Pinpoint the cell where the given text exists, returning its [x, y] midpoint coordinate. 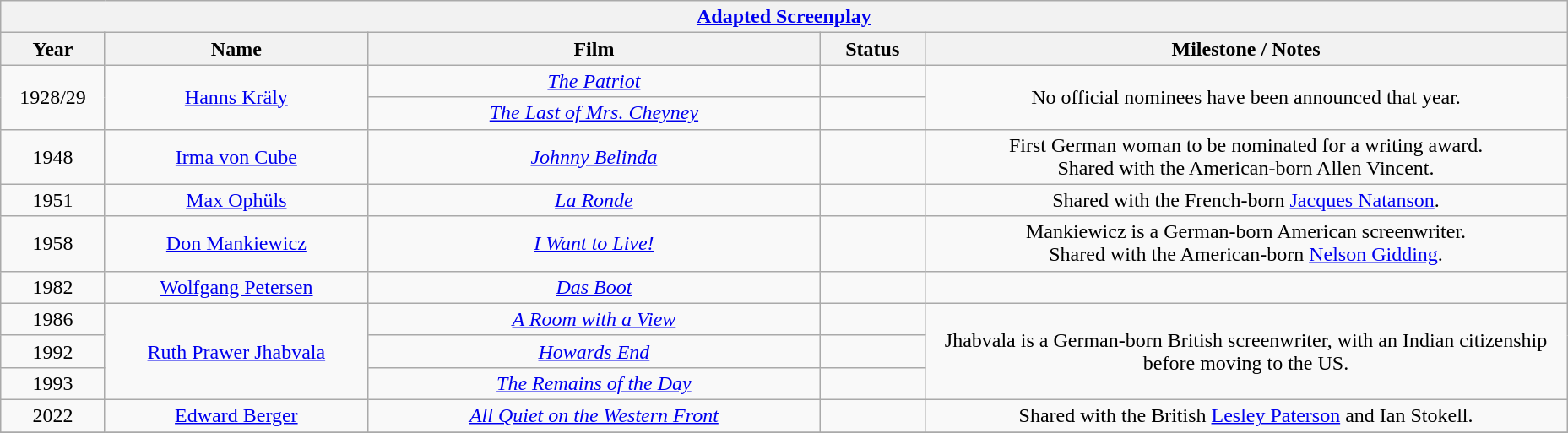
Mankiewicz is a German-born American screenwriter.Shared with the American-born Nelson Gidding. [1246, 243]
1992 [53, 351]
Ruth Prawer Jhabvala [236, 351]
Wolfgang Petersen [236, 287]
Year [53, 49]
1986 [53, 319]
All Quiet on the Western Front [594, 415]
Don Mankiewicz [236, 243]
1982 [53, 287]
No official nominees have been announced that year. [1246, 97]
First German woman to be nominated for a writing award.Shared with the American-born Allen Vincent. [1246, 157]
1948 [53, 157]
The Patriot [594, 81]
1928/29 [53, 97]
Hanns Kräly [236, 97]
1951 [53, 200]
Howards End [594, 351]
Jhabvala is a German-born British screenwriter, with an Indian citizenship before moving to the US. [1246, 351]
Status [872, 49]
Milestone / Notes [1246, 49]
I Want to Live! [594, 243]
Max Ophüls [236, 200]
Adapted Screenplay [784, 17]
1958 [53, 243]
A Room with a View [594, 319]
Edward Berger [236, 415]
Name [236, 49]
The Remains of the Day [594, 383]
Das Boot [594, 287]
1993 [53, 383]
Film [594, 49]
Shared with the British Lesley Paterson and Ian Stokell. [1246, 415]
Shared with the French-born Jacques Natanson. [1246, 200]
La Ronde [594, 200]
Johnny Belinda [594, 157]
The Last of Mrs. Cheyney [594, 113]
Irma von Cube [236, 157]
2022 [53, 415]
